Extract the [x, y] coordinate from the center of the cell holding the provided text.  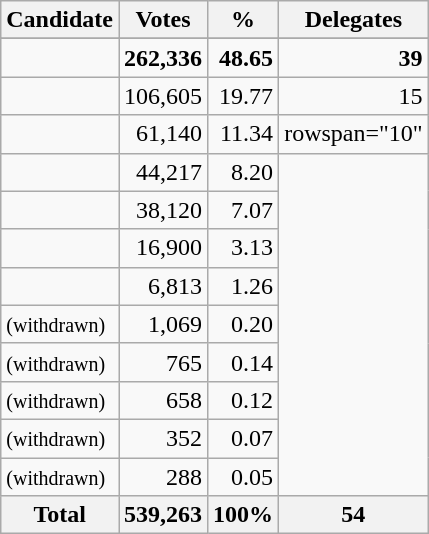
7.07 [244, 210]
765 [162, 362]
0.07 [244, 438]
658 [162, 400]
539,263 [162, 515]
1.26 [244, 286]
44,217 [162, 172]
39 [354, 58]
1,069 [162, 324]
262,336 [162, 58]
Delegates [354, 20]
48.65 [244, 58]
8.20 [244, 172]
288 [162, 477]
11.34 [244, 134]
61,140 [162, 134]
16,900 [162, 248]
106,605 [162, 96]
0.20 [244, 324]
3.13 [244, 248]
352 [162, 438]
6,813 [162, 286]
38,120 [162, 210]
% [244, 20]
Votes [162, 20]
Candidate [60, 20]
rowspan="10" [354, 134]
15 [354, 96]
0.05 [244, 477]
Total [60, 515]
0.12 [244, 400]
54 [354, 515]
100% [244, 515]
19.77 [244, 96]
0.14 [244, 362]
